Determine the [x, y] coordinate at the center of the cell enclosing the given text.  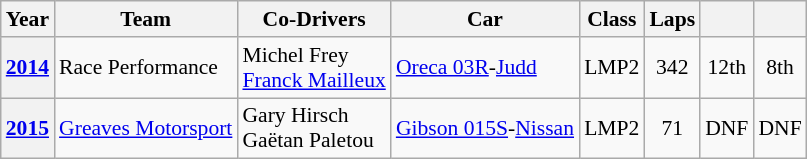
Greaves Motorsport [146, 128]
8th [780, 68]
Year [28, 19]
Team [146, 19]
Car [485, 19]
Michel Frey Franck Mailleux [314, 68]
Laps [672, 19]
Co-Drivers [314, 19]
2014 [28, 68]
12th [726, 68]
Race Performance [146, 68]
Gibson 015S-Nissan [485, 128]
Gary Hirsch Gaëtan Paletou [314, 128]
2015 [28, 128]
Class [612, 19]
Oreca 03R-Judd [485, 68]
342 [672, 68]
71 [672, 128]
